From the cell containing the given text, extract its center point as [x, y] coordinate. 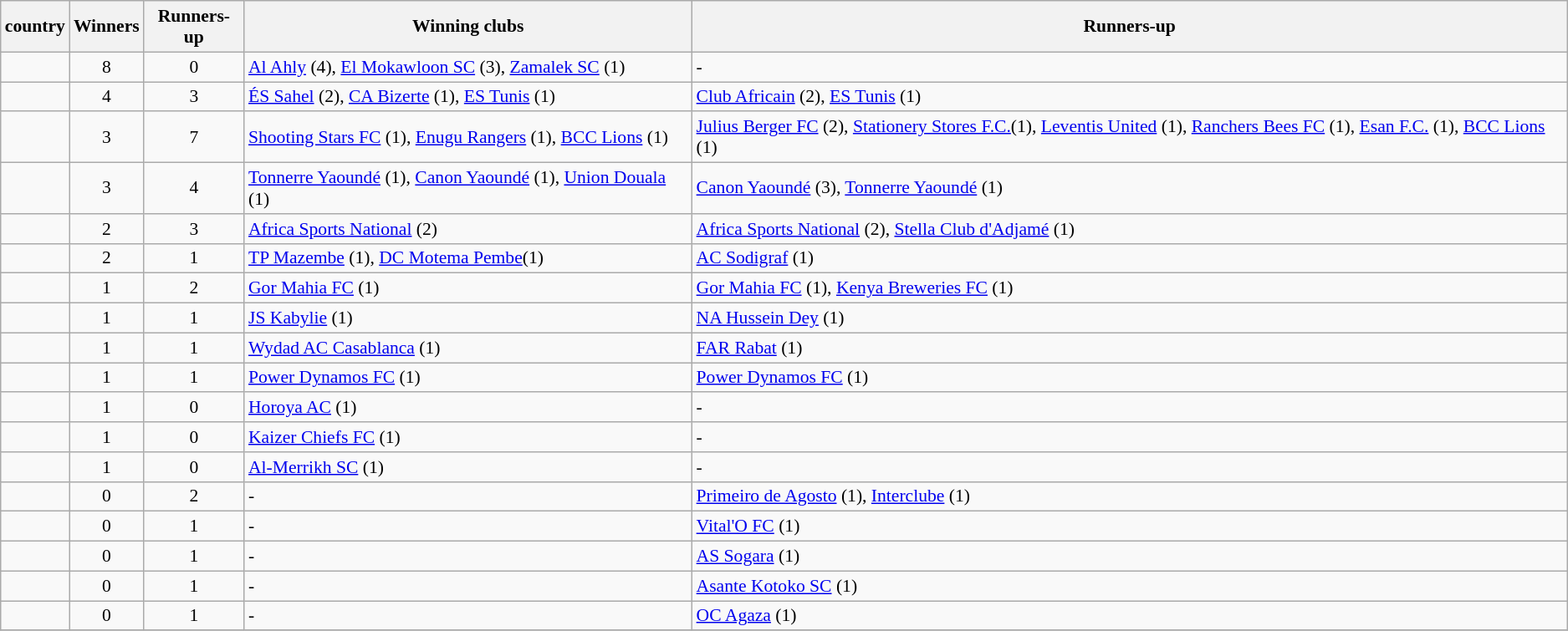
Africa Sports National (2) [468, 229]
TP Mazembe (1), DC Motema Pembe(1) [468, 258]
NA Hussein Dey (1) [1130, 318]
Al Ahly (4), El Mokawloon SC (3), Zamalek SC (1) [468, 67]
Tonnerre Yaoundé (1), Canon Yaoundé (1), Union Douala (1) [468, 189]
Gor Mahia FC (1) [468, 288]
AS Sogara (1) [1130, 557]
ÉS Sahel (2), CA Bizerte (1), ES Tunis (1) [468, 97]
Julius Berger FC (2), Stationery Stores F.C.(1), Leventis United (1), Ranchers Bees FC (1), Esan F.C. (1), BCC Lions (1) [1130, 137]
Winning clubs [468, 27]
Shooting Stars FC (1), Enugu Rangers (1), BCC Lions (1) [468, 137]
Kaizer Chiefs FC (1) [468, 437]
Gor Mahia FC (1), Kenya Breweries FC (1) [1130, 288]
Africa Sports National (2), Stella Club d'Adjamé (1) [1130, 229]
Asante Kotoko SC (1) [1130, 586]
Wydad AC Casablanca (1) [468, 348]
Canon Yaoundé (3), Tonnerre Yaoundé (1) [1130, 189]
8 [107, 67]
FAR Rabat (1) [1130, 348]
Primeiro de Agosto (1), Interclube (1) [1130, 496]
Horoya AC (1) [468, 408]
Vital'O FC (1) [1130, 527]
country [35, 27]
Al-Merrikh SC (1) [468, 467]
Club Africain (2), ES Tunis (1) [1130, 97]
7 [194, 137]
Winners [107, 27]
JS Kabylie (1) [468, 318]
OC Agaza (1) [1130, 616]
AC Sodigraf (1) [1130, 258]
